Return [x, y] of the center of cell containing provided text 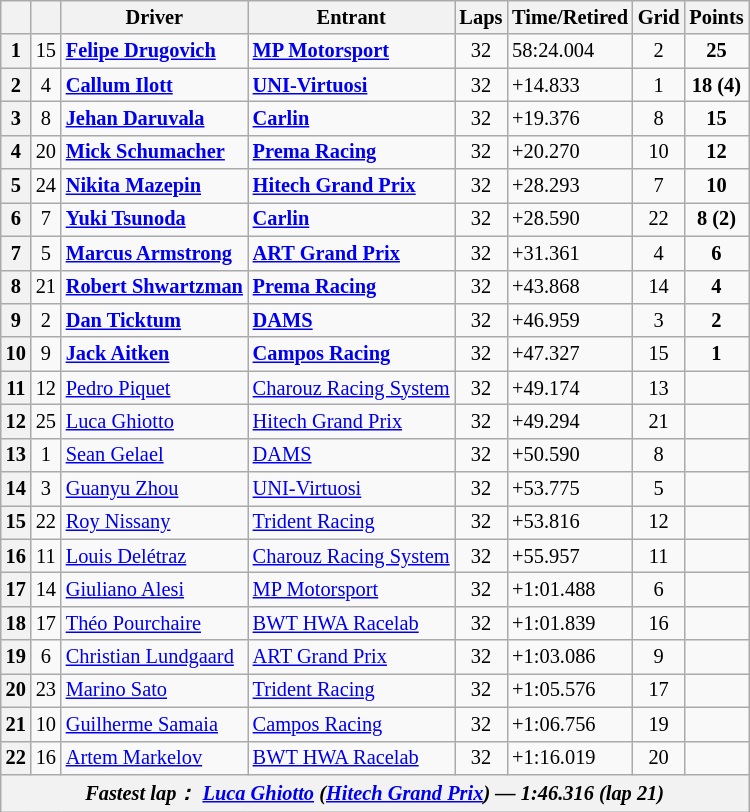
+1:16.019 [570, 758]
18 (4) [716, 85]
Yuki Tsunoda [154, 219]
+47.327 [570, 354]
Laps [482, 17]
+1:03.086 [570, 657]
+20.270 [570, 152]
+53.816 [570, 522]
Théo Pourchaire [154, 623]
+1:01.488 [570, 589]
+28.293 [570, 186]
Artem Markelov [154, 758]
+31.361 [570, 253]
Entrant [352, 17]
+55.957 [570, 556]
Robert Shwartzman [154, 287]
58:24.004 [570, 51]
Guanyu Zhou [154, 489]
18 [16, 623]
Pedro Piquet [154, 388]
+1:01.839 [570, 623]
24 [46, 186]
+50.590 [570, 455]
Guilherme Samaia [154, 724]
Dan Ticktum [154, 320]
8 (2) [716, 219]
Mick Schumacher [154, 152]
Christian Lundgaard [154, 657]
Nikita Mazepin [154, 186]
+53.775 [570, 489]
+28.590 [570, 219]
Felipe Drugovich [154, 51]
+14.833 [570, 85]
Marino Sato [154, 690]
Driver [154, 17]
Louis Delétraz [154, 556]
Points [716, 17]
+19.376 [570, 118]
Roy Nissany [154, 522]
+46.959 [570, 320]
Time/Retired [570, 17]
+49.294 [570, 421]
Grid [659, 17]
Giuliano Alesi [154, 589]
+1:06.756 [570, 724]
Luca Ghiotto [154, 421]
Callum Ilott [154, 85]
23 [46, 690]
Fastest lap： Luca Ghiotto (Hitech Grand Prix) — 1:46.316 (lap 21) [375, 792]
+49.174 [570, 388]
Sean Gelael [154, 455]
+43.868 [570, 287]
Marcus Armstrong [154, 253]
Jack Aitken [154, 354]
Jehan Daruvala [154, 118]
+1:05.576 [570, 690]
